Detect which cell encompasses the target text, then output its (x, y) center coordinate. 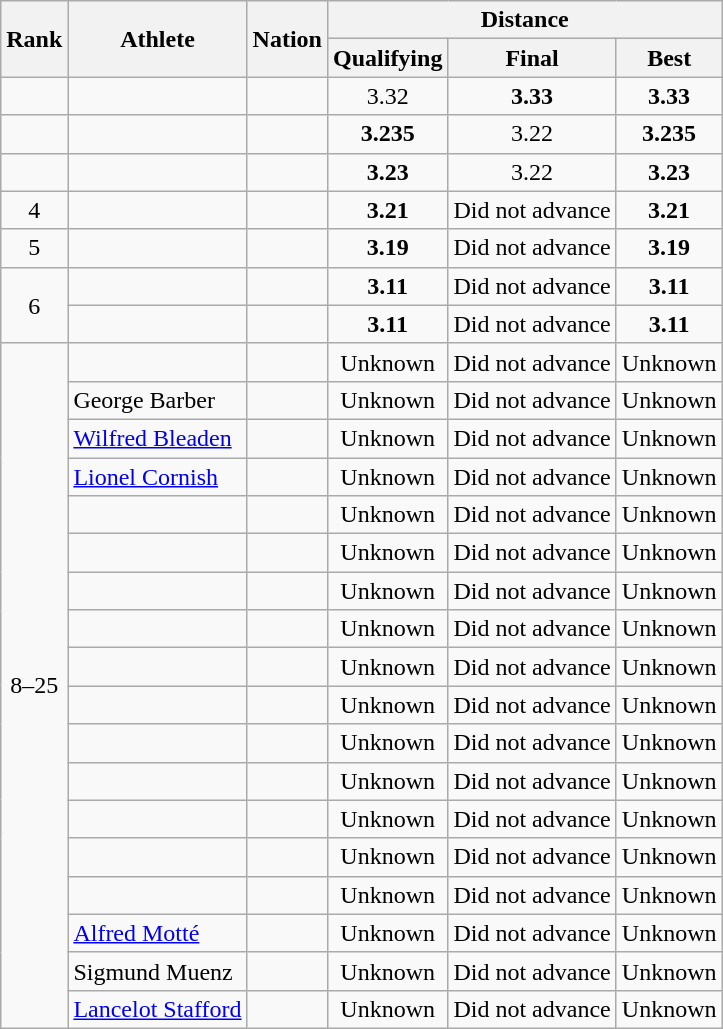
Best (669, 58)
5 (34, 248)
Athlete (158, 39)
Nation (287, 39)
3.32 (387, 96)
Qualifying (387, 58)
Distance (524, 20)
George Barber (158, 400)
Rank (34, 39)
Sigmund Muenz (158, 971)
4 (34, 210)
Alfred Motté (158, 933)
Lionel Cornish (158, 477)
Lancelot Stafford (158, 1009)
8–25 (34, 686)
Final (532, 58)
Wilfred Bleaden (158, 438)
6 (34, 305)
